Capture the cell that displays the provided text and extract its [x, y] central coordinate. 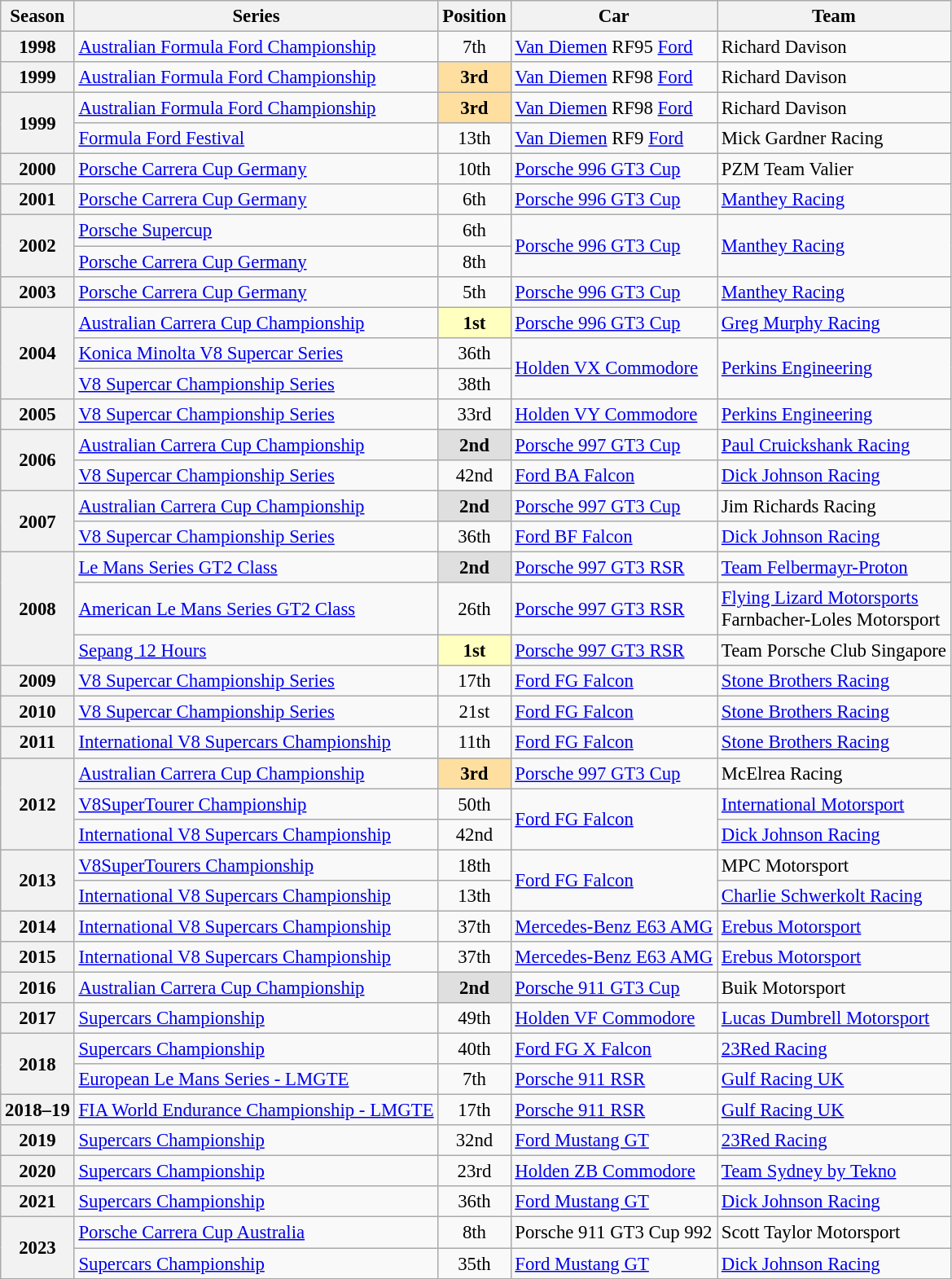
2020 [37, 1171]
2018 [37, 1064]
35th [474, 1264]
Paul Cruickshank Racing [834, 445]
2016 [37, 987]
Sepang 12 Hours [256, 651]
Porsche Supercup [256, 231]
Team Sydney by Tekno [834, 1171]
5th [474, 292]
Car [614, 16]
Team Porsche Club Singapore [834, 651]
21st [474, 712]
MPC Motorsport [834, 865]
Ford BF Falcon [614, 537]
2012 [37, 803]
32nd [474, 1141]
2006 [37, 459]
Season [37, 16]
Holden VY Commodore [614, 415]
11th [474, 743]
40th [474, 1049]
2015 [37, 957]
Le Mans Series GT2 Class [256, 568]
Formula Ford Festival [256, 138]
FIA World Endurance Championship - LMGTE [256, 1110]
23rd [474, 1171]
38th [474, 384]
Buik Motorsport [834, 987]
2011 [37, 743]
Jim Richards Racing [834, 506]
Porsche Carrera Cup Australia [256, 1233]
American Le Mans Series GT2 Class [256, 609]
2018–19 [37, 1110]
Lucas Dumbrell Motorsport [834, 1018]
26th [474, 609]
2010 [37, 712]
49th [474, 1018]
PZM Team Valier [834, 169]
Ford FG X Falcon [614, 1049]
Van Diemen RF95 Ford [614, 47]
Position [474, 16]
Scott Taylor Motorsport [834, 1233]
18th [474, 865]
10th [474, 169]
Charlie Schwerkolt Racing [834, 896]
2023 [37, 1248]
Holden VF Commodore [614, 1018]
Porsche 911 GT3 Cup [614, 987]
2004 [37, 354]
Team [834, 16]
V8SuperTourers Championship [256, 865]
1998 [37, 47]
Ford BA Falcon [614, 476]
2007 [37, 521]
2005 [37, 415]
Mick Gardner Racing [834, 138]
Holden ZB Commodore [614, 1171]
2013 [37, 880]
2017 [37, 1018]
Porsche 911 GT3 Cup 992 [614, 1233]
McElrea Racing [834, 773]
Holden VX Commodore [614, 368]
Konica Minolta V8 Supercar Series [256, 353]
International Motorsport [834, 804]
2021 [37, 1202]
2003 [37, 292]
2001 [37, 200]
Team Felbermayr-Proton [834, 568]
Flying Lizard MotorsportsFarnbacher-Loles Motorsport [834, 609]
33rd [474, 415]
V8SuperTourer Championship [256, 804]
50th [474, 804]
Van Diemen RF9 Ford [614, 138]
Series [256, 16]
European Le Mans Series - LMGTE [256, 1079]
Greg Murphy Racing [834, 323]
2008 [37, 609]
2002 [37, 246]
2000 [37, 169]
2014 [37, 926]
2019 [37, 1141]
2009 [37, 681]
